From the cell containing the given text, extract its center point as (X, Y) coordinate. 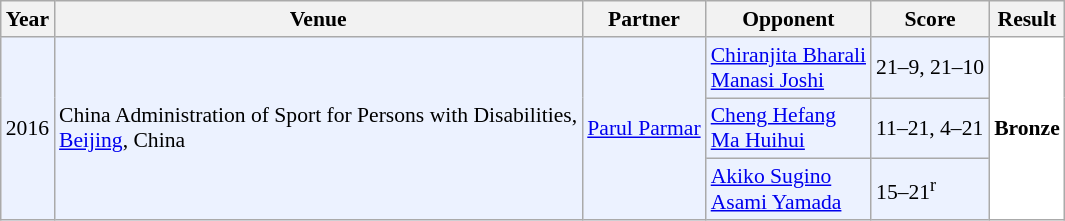
Year (28, 19)
Opponent (788, 19)
Venue (318, 19)
Parul Parmar (644, 128)
Cheng Hefang Ma Huihui (788, 128)
Bronze (1027, 128)
21–9, 21–10 (930, 68)
Score (930, 19)
Result (1027, 19)
Chiranjita Bharali Manasi Joshi (788, 68)
15–21r (930, 190)
11–21, 4–21 (930, 128)
China Administration of Sport for Persons with Disabilities,Beijing, China (318, 128)
Akiko Sugino Asami Yamada (788, 190)
2016 (28, 128)
Partner (644, 19)
